Scan for the cell matching the given text and deliver its [x, y] coordinate at center. 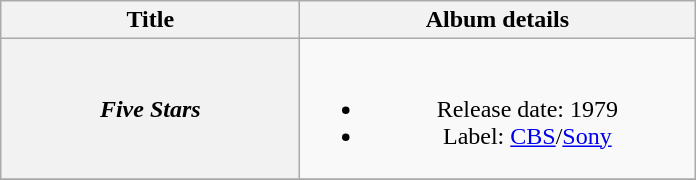
Release date: 1979Label: CBS/Sony [498, 109]
Five Stars [150, 109]
Title [150, 20]
Album details [498, 20]
